Return [X, Y] of the center of cell containing provided text 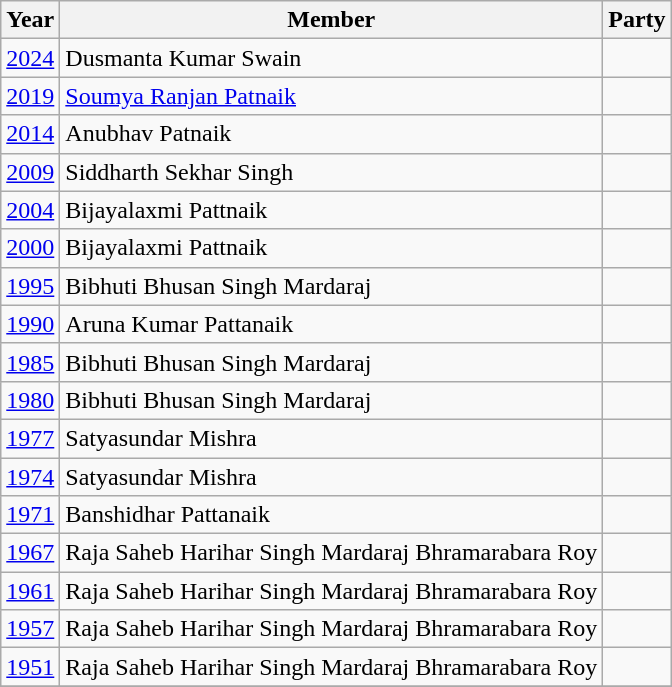
2024 [30, 58]
1971 [30, 515]
1980 [30, 400]
2004 [30, 210]
Banshidhar Pattanaik [332, 515]
2000 [30, 248]
1974 [30, 477]
2014 [30, 134]
1995 [30, 286]
1961 [30, 591]
Dusmanta Kumar Swain [332, 58]
Anubhav Patnaik [332, 134]
Year [30, 20]
1957 [30, 629]
Aruna Kumar Pattanaik [332, 324]
1967 [30, 553]
1985 [30, 362]
Party [637, 20]
Siddharth Sekhar Singh [332, 172]
2009 [30, 172]
1990 [30, 324]
2019 [30, 96]
1951 [30, 667]
Member [332, 20]
Soumya Ranjan Patnaik [332, 96]
1977 [30, 438]
